Provide the (x, y) coordinate of the cell's center where the given text is located.  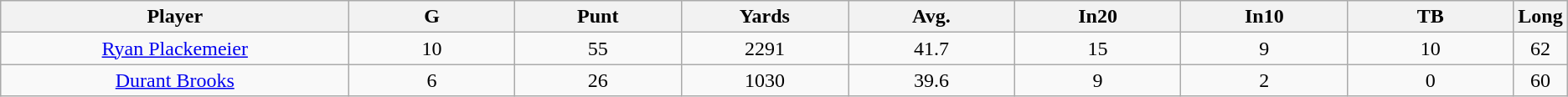
26 (598, 80)
0 (1431, 80)
15 (1097, 48)
In10 (1265, 17)
G (432, 17)
In20 (1097, 17)
Durant Brooks (175, 80)
39.6 (931, 80)
Player (175, 17)
41.7 (931, 48)
Avg. (931, 17)
60 (1541, 80)
55 (598, 48)
Punt (598, 17)
Yards (764, 17)
6 (432, 80)
1030 (764, 80)
2291 (764, 48)
Long (1541, 17)
TB (1431, 17)
Ryan Plackemeier (175, 48)
62 (1541, 48)
2 (1265, 80)
